Extract the (x, y) coordinate from the center of the cell holding the provided text.  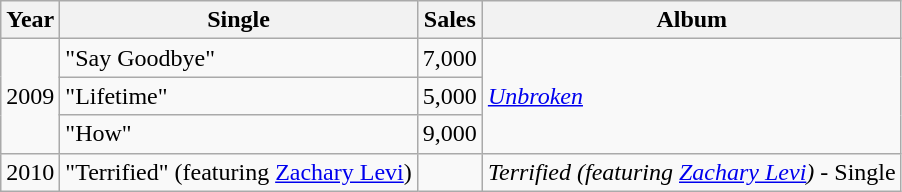
9,000 (450, 134)
"Say Goodbye" (238, 58)
"Terrified" (featuring Zachary Levi) (238, 172)
Single (238, 20)
Unbroken (692, 96)
Year (30, 20)
2009 (30, 96)
Album (692, 20)
7,000 (450, 58)
Terrified (featuring Zachary Levi) - Single (692, 172)
2010 (30, 172)
5,000 (450, 96)
"How" (238, 134)
"Lifetime" (238, 96)
Sales (450, 20)
